Return (x, y) of the center of cell containing provided text 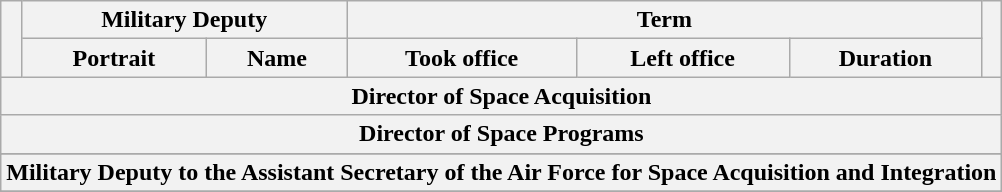
Director of Space Acquisition (502, 96)
Term (664, 20)
Duration (885, 58)
Portrait (114, 58)
Military Deputy (184, 20)
Name (278, 58)
Director of Space Programs (502, 134)
Left office (682, 58)
Took office (462, 58)
Military Deputy to the Assistant Secretary of the Air Force for Space Acquisition and Integration (502, 172)
